From the cell containing the given text, extract its center point as (X, Y) coordinate. 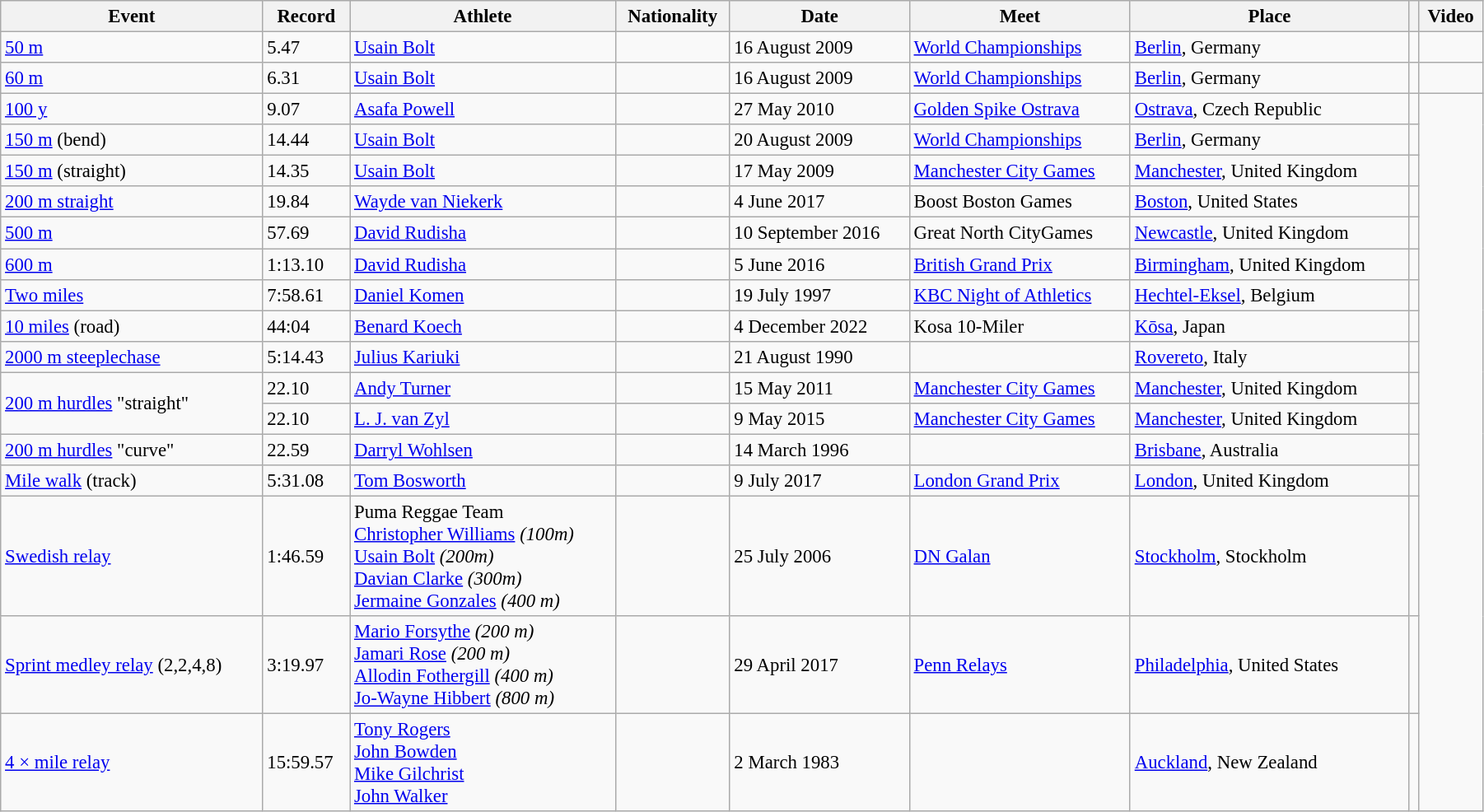
Birmingham, United Kingdom (1269, 264)
22.59 (306, 450)
Swedish relay (132, 556)
Daniel Komen (483, 295)
2 March 1983 (819, 763)
Boost Boston Games (1020, 202)
44:04 (306, 326)
Brisbane, Australia (1269, 450)
London, United Kingdom (1269, 481)
100 y (132, 110)
600 m (132, 264)
2000 m steeplechase (132, 357)
150 m (bend) (132, 140)
Asafa Powell (483, 110)
Penn Relays (1020, 665)
5:31.08 (306, 481)
Wayde van Niekerk (483, 202)
Darryl Wohlsen (483, 450)
Sprint medley relay (2,2,4,8) (132, 665)
19.84 (306, 202)
20 August 2009 (819, 140)
Kosa 10-Miler (1020, 326)
DN Galan (1020, 556)
Auckland, New Zealand (1269, 763)
200 m hurdles "curve" (132, 450)
L. J. van Zyl (483, 419)
10 miles (road) (132, 326)
19 July 1997 (819, 295)
Date (819, 16)
Julius Kariuki (483, 357)
Nationality (672, 16)
Two miles (132, 295)
Golden Spike Ostrava (1020, 110)
5 June 2016 (819, 264)
21 August 1990 (819, 357)
14 March 1996 (819, 450)
4 December 2022 (819, 326)
Andy Turner (483, 388)
14.35 (306, 171)
50 m (132, 48)
Stockholm, Stockholm (1269, 556)
Record (306, 16)
150 m (straight) (132, 171)
60 m (132, 78)
57.69 (306, 233)
200 m hurdles "straight" (132, 404)
3:19.97 (306, 665)
Rovereto, Italy (1269, 357)
Meet (1020, 16)
9.07 (306, 110)
6.31 (306, 78)
27 May 2010 (819, 110)
Tom Bosworth (483, 481)
4 June 2017 (819, 202)
Newcastle, United Kingdom (1269, 233)
Mile walk (track) (132, 481)
Video (1451, 16)
Kōsa, Japan (1269, 326)
Tony RogersJohn BowdenMike GilchristJohn Walker (483, 763)
29 April 2017 (819, 665)
4 × mile relay (132, 763)
5.47 (306, 48)
Mario Forsythe (200 m)Jamari Rose (200 m)Allodin Fothergill (400 m)Jo-Wayne Hibbert (800 m) (483, 665)
5:14.43 (306, 357)
9 May 2015 (819, 419)
15 May 2011 (819, 388)
Benard Koech (483, 326)
500 m (132, 233)
14.44 (306, 140)
1:46.59 (306, 556)
KBC Night of Athletics (1020, 295)
Place (1269, 16)
Boston, United States (1269, 202)
Puma Reggae TeamChristopher Williams (100m)Usain Bolt (200m)Davian Clarke (300m)Jermaine Gonzales (400 m) (483, 556)
17 May 2009 (819, 171)
25 July 2006 (819, 556)
London Grand Prix (1020, 481)
15:59.57 (306, 763)
Ostrava, Czech Republic (1269, 110)
Athlete (483, 16)
British Grand Prix (1020, 264)
200 m straight (132, 202)
1:13.10 (306, 264)
9 July 2017 (819, 481)
10 September 2016 (819, 233)
Event (132, 16)
Philadelphia, United States (1269, 665)
7:58.61 (306, 295)
Hechtel-Eksel, Belgium (1269, 295)
Great North CityGames (1020, 233)
